Extract the [X, Y] coordinate from the center of the cell holding the provided text.  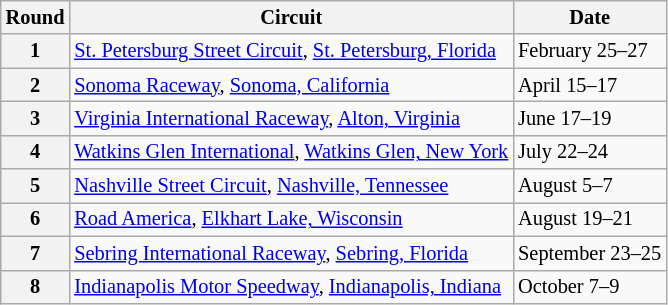
3 [36, 118]
June 17–19 [590, 118]
6 [36, 219]
Indianapolis Motor Speedway, Indianapolis, Indiana [291, 287]
1 [36, 51]
4 [36, 152]
Virginia International Raceway, Alton, Virginia [291, 118]
Sonoma Raceway, Sonoma, California [291, 85]
July 22–24 [590, 152]
7 [36, 253]
8 [36, 287]
5 [36, 186]
Round [36, 17]
Circuit [291, 17]
Nashville Street Circuit, Nashville, Tennessee [291, 186]
St. Petersburg Street Circuit, St. Petersburg, Florida [291, 51]
Sebring International Raceway, Sebring, Florida [291, 253]
August 5–7 [590, 186]
October 7–9 [590, 287]
September 23–25 [590, 253]
August 19–21 [590, 219]
Date [590, 17]
April 15–17 [590, 85]
February 25–27 [590, 51]
Road America, Elkhart Lake, Wisconsin [291, 219]
2 [36, 85]
Watkins Glen International, Watkins Glen, New York [291, 152]
